Provide the (x, y) coordinate of the cell's center where the given text is located.  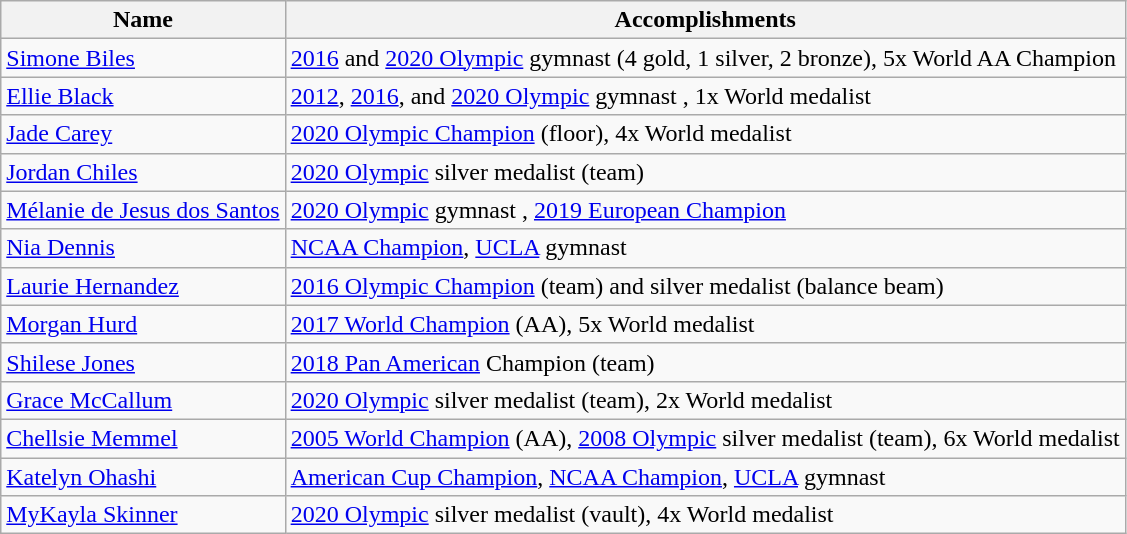
2020 Olympic gymnast , 2019 European Champion (705, 210)
Jordan Chiles (143, 172)
2016 and 2020 Olympic gymnast (4 gold, 1 silver, 2 bronze), 5x World AA Champion (705, 58)
2020 Olympic Champion (floor), 4x World medalist (705, 134)
Jade Carey (143, 134)
Morgan Hurd (143, 324)
American Cup Champion, NCAA Champion, UCLA gymnast (705, 477)
Nia Dennis (143, 248)
Simone Biles (143, 58)
MyKayla Skinner (143, 515)
Mélanie de Jesus dos Santos (143, 210)
2005 World Champion (AA), 2008 Olympic silver medalist (team), 6x World medalist (705, 438)
2017 World Champion (AA), 5x World medalist (705, 324)
Ellie Black (143, 96)
Chellsie Memmel (143, 438)
NCAA Champion, UCLA gymnast (705, 248)
2020 Olympic silver medalist (team) (705, 172)
2020 Olympic silver medalist (vault), 4x World medalist (705, 515)
2016 Olympic Champion (team) and silver medalist (balance beam) (705, 286)
2020 Olympic silver medalist (team), 2x World medalist (705, 400)
Accomplishments (705, 20)
2012, 2016, and 2020 Olympic gymnast , 1x World medalist (705, 96)
Name (143, 20)
Shilese Jones (143, 362)
2018 Pan American Champion (team) (705, 362)
Katelyn Ohashi (143, 477)
Laurie Hernandez (143, 286)
Grace McCallum (143, 400)
